Identify which cell holds the provided text, then report its (x, y) central coordinate. 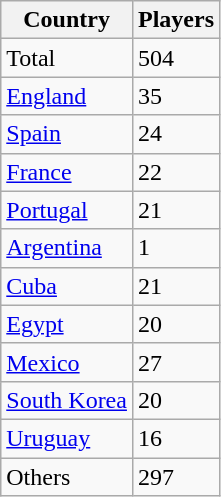
Egypt (67, 324)
Total (67, 58)
Country (67, 20)
Uruguay (67, 438)
Players (176, 20)
Others (67, 477)
1 (176, 248)
France (67, 172)
24 (176, 134)
297 (176, 477)
Mexico (67, 362)
England (67, 96)
27 (176, 362)
Portugal (67, 210)
504 (176, 58)
Spain (67, 134)
35 (176, 96)
16 (176, 438)
Cuba (67, 286)
Argentina (67, 248)
22 (176, 172)
South Korea (67, 400)
